Detect which cell encompasses the target text, then output its (x, y) center coordinate. 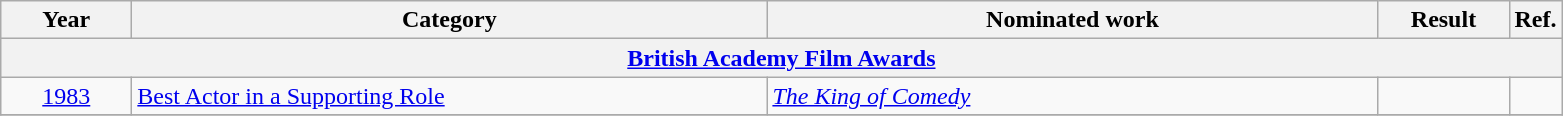
Category (450, 20)
British Academy Film Awards (782, 58)
Year (66, 20)
1983 (66, 96)
Result (1444, 20)
Ref. (1536, 20)
Best Actor in a Supporting Role (450, 96)
The King of Comedy (1072, 96)
Nominated work (1072, 20)
